Output the (X, Y) coordinate of the center of the cell containing the given text.  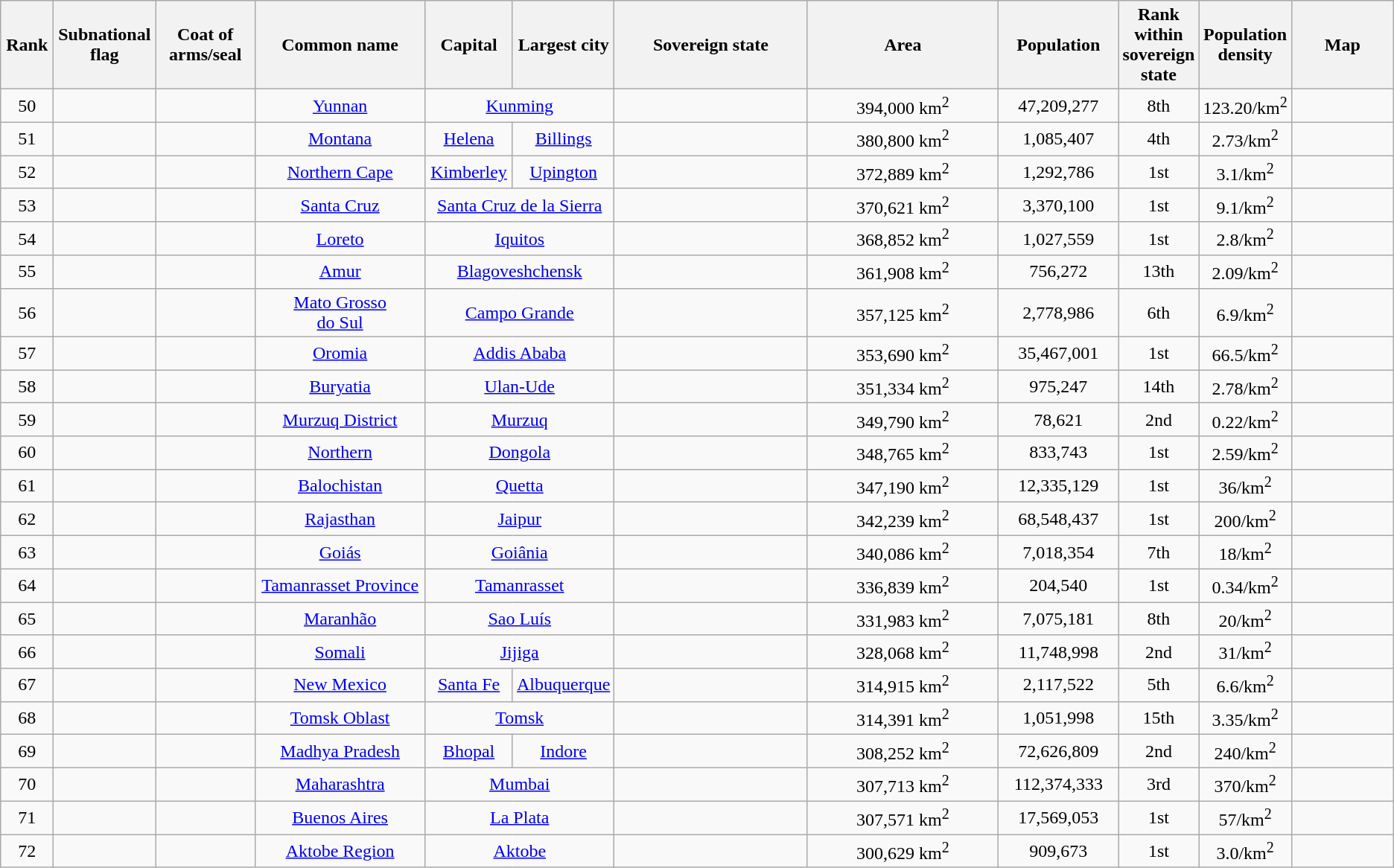
3rd (1159, 785)
240/km2 (1245, 752)
328,068 km2 (903, 652)
0.34/km2 (1245, 585)
357,125 km2 (903, 313)
Tomsk Oblast (340, 718)
Capital (469, 45)
1,051,998 (1059, 718)
Albuquerque (563, 685)
15th (1159, 718)
Mato Grossodo Sul (340, 313)
975,247 (1059, 387)
200/km2 (1245, 520)
Murzuq (520, 420)
59 (27, 420)
Oromia (340, 353)
Population density (1245, 45)
50 (27, 106)
58 (27, 387)
368,852 km2 (903, 238)
18/km2 (1245, 552)
2.73/km2 (1245, 138)
347,190 km2 (903, 485)
Mumbai (520, 785)
Addis Ababa (520, 353)
13th (1159, 272)
61 (27, 485)
Santa Cruz de la Sierra (520, 205)
Rajasthan (340, 520)
6.6/km2 (1245, 685)
62 (27, 520)
Jaipur (520, 520)
55 (27, 272)
Tamanrasset Province (340, 585)
7th (1159, 552)
1,027,559 (1059, 238)
Aktobe (520, 852)
307,571 km2 (903, 817)
71 (27, 817)
67 (27, 685)
Coat of arms/seal (206, 45)
2.8/km2 (1245, 238)
3.35/km2 (1245, 718)
65 (27, 619)
4th (1159, 138)
6th (1159, 313)
Jijiga (520, 652)
Santa Fe (469, 685)
20/km2 (1245, 619)
9.1/km2 (1245, 205)
Santa Cruz (340, 205)
5th (1159, 685)
314,391 km2 (903, 718)
331,983 km2 (903, 619)
72 (27, 852)
60 (27, 453)
Billings (563, 138)
909,673 (1059, 852)
Goiânia (520, 552)
63 (27, 552)
47,209,277 (1059, 106)
Maranhão (340, 619)
66 (27, 652)
3.0/km2 (1245, 852)
2.78/km2 (1245, 387)
Upington (563, 173)
53 (27, 205)
Buenos Aires (340, 817)
Northern Cape (340, 173)
Madhya Pradesh (340, 752)
370/km2 (1245, 785)
314,915 km2 (903, 685)
72,626,809 (1059, 752)
Population (1059, 45)
2.59/km2 (1245, 453)
Kimberley (469, 173)
Common name (340, 45)
57/km2 (1245, 817)
353,690 km2 (903, 353)
3.1/km2 (1245, 173)
Area (903, 45)
2,117,522 (1059, 685)
57 (27, 353)
69 (27, 752)
349,790 km2 (903, 420)
Somali (340, 652)
7,018,354 (1059, 552)
361,908 km2 (903, 272)
Northern (340, 453)
12,335,129 (1059, 485)
Quetta (520, 485)
7,075,181 (1059, 619)
35,467,001 (1059, 353)
348,765 km2 (903, 453)
300,629 km2 (903, 852)
36/km2 (1245, 485)
52 (27, 173)
Indore (563, 752)
Buryatia (340, 387)
Dongola (520, 453)
372,889 km2 (903, 173)
Blagoveshchensk (520, 272)
Rank (27, 45)
370,621 km2 (903, 205)
New Mexico (340, 685)
2.09/km2 (1245, 272)
54 (27, 238)
6.9/km2 (1245, 313)
78,621 (1059, 420)
64 (27, 585)
51 (27, 138)
1,292,786 (1059, 173)
Yunnan (340, 106)
31/km2 (1245, 652)
123.20/km2 (1245, 106)
2,778,986 (1059, 313)
Rank within sovereign state (1159, 45)
204,540 (1059, 585)
66.5/km2 (1245, 353)
Bhopal (469, 752)
Balochistan (340, 485)
68,548,437 (1059, 520)
342,239 km2 (903, 520)
112,374,333 (1059, 785)
0.22/km2 (1245, 420)
70 (27, 785)
Maharashtra (340, 785)
17,569,053 (1059, 817)
Sovereign state (710, 45)
Goiás (340, 552)
336,839 km2 (903, 585)
Murzuq District (340, 420)
Sao Luís (520, 619)
833,743 (1059, 453)
340,086 km2 (903, 552)
307,713 km2 (903, 785)
3,370,100 (1059, 205)
380,800 km2 (903, 138)
Iquitos (520, 238)
Montana (340, 138)
11,748,998 (1059, 652)
1,085,407 (1059, 138)
Tomsk (520, 718)
Largest city (563, 45)
68 (27, 718)
56 (27, 313)
Loreto (340, 238)
Helena (469, 138)
Aktobe Region (340, 852)
Ulan-Ude (520, 387)
351,334 km2 (903, 387)
308,252 km2 (903, 752)
14th (1159, 387)
Amur (340, 272)
Kunming (520, 106)
394,000 km2 (903, 106)
Map (1342, 45)
756,272 (1059, 272)
La Plata (520, 817)
Subnational flag (104, 45)
Campo Grande (520, 313)
Tamanrasset (520, 585)
